Scan for the cell matching the given text and deliver its [X, Y] coordinate at center. 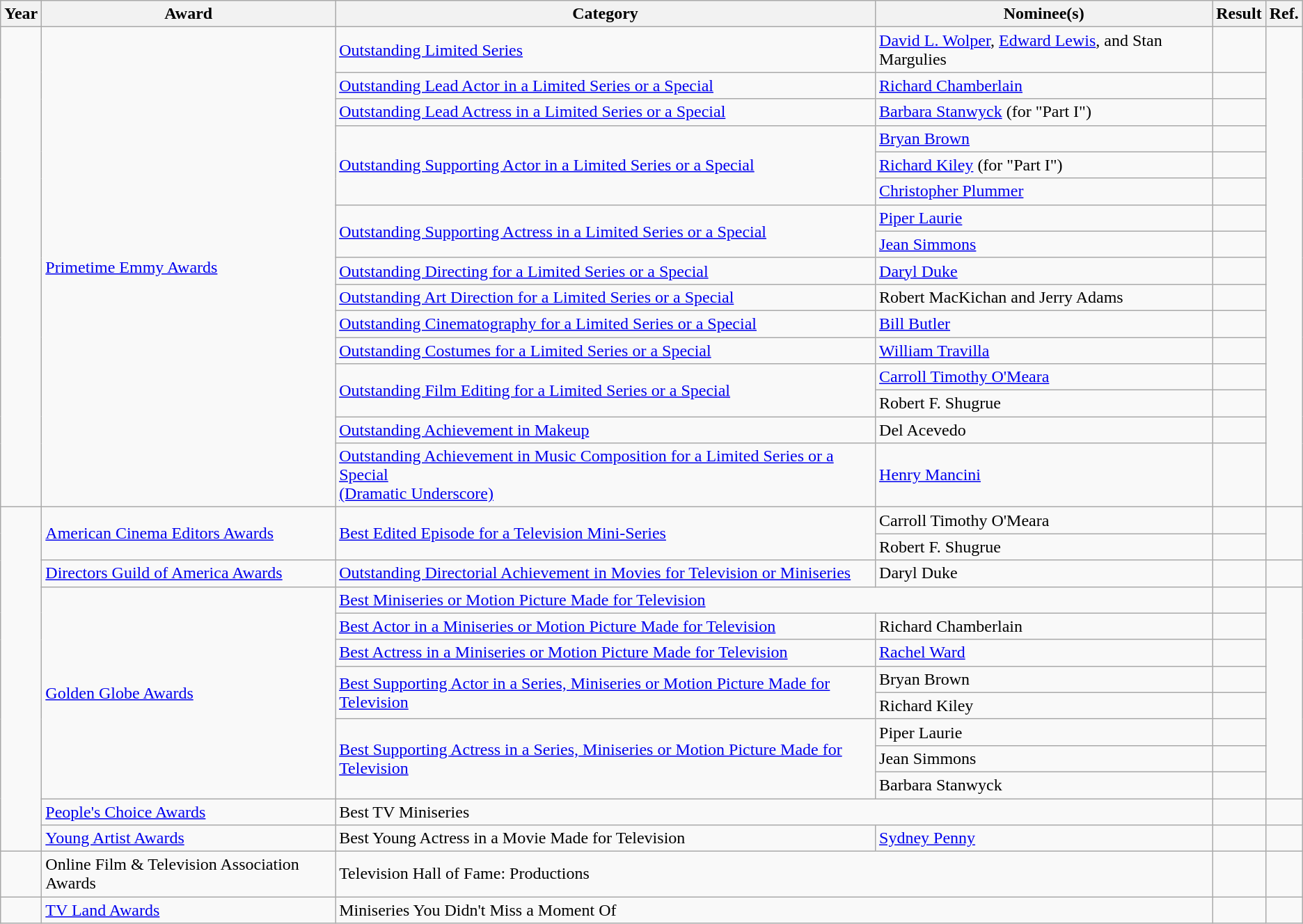
Television Hall of Fame: Productions [774, 874]
Best Young Actress in a Movie Made for Television [606, 838]
Barbara Stanwyck [1044, 785]
Barbara Stanwyck (for "Part I") [1044, 112]
Award [189, 14]
Directors Guild of America Awards [189, 573]
William Travilla [1044, 350]
Christopher Plummer [1044, 191]
Result [1239, 14]
David L. Wolper, Edward Lewis, and Stan Margulies [1044, 50]
Young Artist Awards [189, 838]
Best Supporting Actor in a Series, Miniseries or Motion Picture Made for Television [606, 692]
Best Actress in a Miniseries or Motion Picture Made for Television [606, 653]
Robert MacKichan and Jerry Adams [1044, 297]
TV Land Awards [189, 910]
Outstanding Art Direction for a Limited Series or a Special [606, 297]
Ref. [1284, 14]
Sydney Penny [1044, 838]
Richard Kiley [1044, 706]
Outstanding Directorial Achievement in Movies for Television or Miniseries [606, 573]
People's Choice Awards [189, 812]
Best TV Miniseries [774, 812]
Outstanding Cinematography for a Limited Series or a Special [606, 324]
Best Supporting Actress in a Series, Miniseries or Motion Picture Made for Television [606, 758]
Outstanding Achievement in Makeup [606, 430]
Best Actor in a Miniseries or Motion Picture Made for Television [606, 626]
Outstanding Directing for a Limited Series or a Special [606, 271]
Outstanding Limited Series [606, 50]
American Cinema Editors Awards [189, 534]
Outstanding Lead Actress in a Limited Series or a Special [606, 112]
Year [21, 14]
Outstanding Costumes for a Limited Series or a Special [606, 350]
Golden Globe Awards [189, 692]
Outstanding Lead Actor in a Limited Series or a Special [606, 86]
Category [606, 14]
Nominee(s) [1044, 14]
Online Film & Television Association Awards [189, 874]
Best Edited Episode for a Television Mini-Series [606, 534]
Henry Mancini [1044, 475]
Rachel Ward [1044, 653]
Miniseries You Didn't Miss a Moment Of [774, 910]
Best Miniseries or Motion Picture Made for Television [774, 600]
Primetime Emmy Awards [189, 267]
Outstanding Supporting Actress in a Limited Series or a Special [606, 231]
Outstanding Achievement in Music Composition for a Limited Series or a Special (Dramatic Underscore) [606, 475]
Richard Kiley (for "Part I") [1044, 165]
Outstanding Supporting Actor in a Limited Series or a Special [606, 165]
Bill Butler [1044, 324]
Del Acevedo [1044, 430]
Outstanding Film Editing for a Limited Series or a Special [606, 390]
